Determine the (X, Y) coordinate at the center of the cell enclosing the given text.  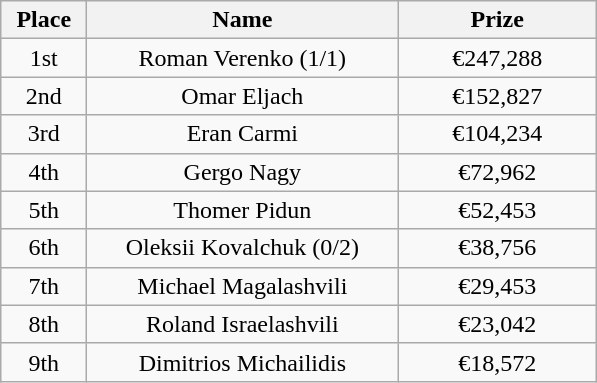
€52,453 (498, 210)
1st (44, 58)
Michael Magalashvili (242, 286)
9th (44, 362)
7th (44, 286)
Oleksii Kovalchuk (0/2) (242, 248)
€29,453 (498, 286)
Prize (498, 20)
€18,572 (498, 362)
€152,827 (498, 96)
3rd (44, 134)
€247,288 (498, 58)
Dimitrios Michailidis (242, 362)
Name (242, 20)
€72,962 (498, 172)
€104,234 (498, 134)
2nd (44, 96)
8th (44, 324)
4th (44, 172)
€23,042 (498, 324)
Eran Carmi (242, 134)
Place (44, 20)
Omar Eljach (242, 96)
€38,756 (498, 248)
6th (44, 248)
5th (44, 210)
Roland Israelashvili (242, 324)
Roman Verenko (1/1) (242, 58)
Gergo Nagy (242, 172)
Thomer Pidun (242, 210)
